Return the (X, Y) coordinate for the center point of the cell that contains the specified text.  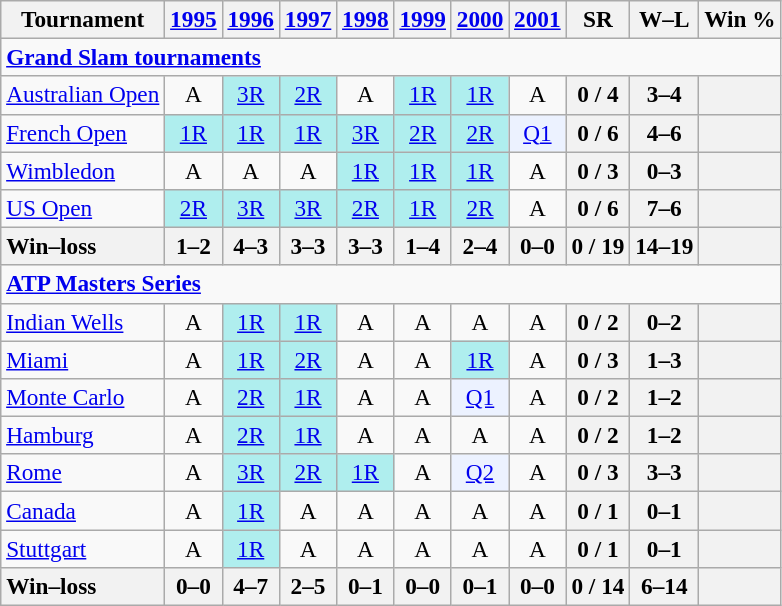
W–L (664, 19)
Canada (83, 510)
Win % (740, 19)
6–14 (664, 586)
1998 (366, 19)
French Open (83, 133)
2001 (538, 19)
Miami (83, 359)
Hamburg (83, 435)
SR (598, 19)
0 / 14 (598, 586)
1–3 (664, 359)
Wimbledon (83, 170)
Stuttgart (83, 548)
1995 (194, 19)
Monte Carlo (83, 397)
1997 (308, 19)
1999 (422, 19)
2000 (480, 19)
3–4 (664, 95)
4–6 (664, 133)
0–2 (664, 322)
7–6 (664, 208)
4–3 (250, 246)
0 / 19 (598, 246)
2–4 (480, 246)
4–7 (250, 586)
Grand Slam tournaments (391, 57)
Q2 (480, 473)
Australian Open (83, 95)
Indian Wells (83, 322)
2–5 (308, 586)
ATP Masters Series (391, 284)
Tournament (83, 19)
US Open (83, 208)
1996 (250, 19)
14–19 (664, 246)
1–4 (422, 246)
0–3 (664, 170)
Rome (83, 473)
0 / 4 (598, 95)
